Provide the [x, y] coordinate of the cell's center where the given text is located.  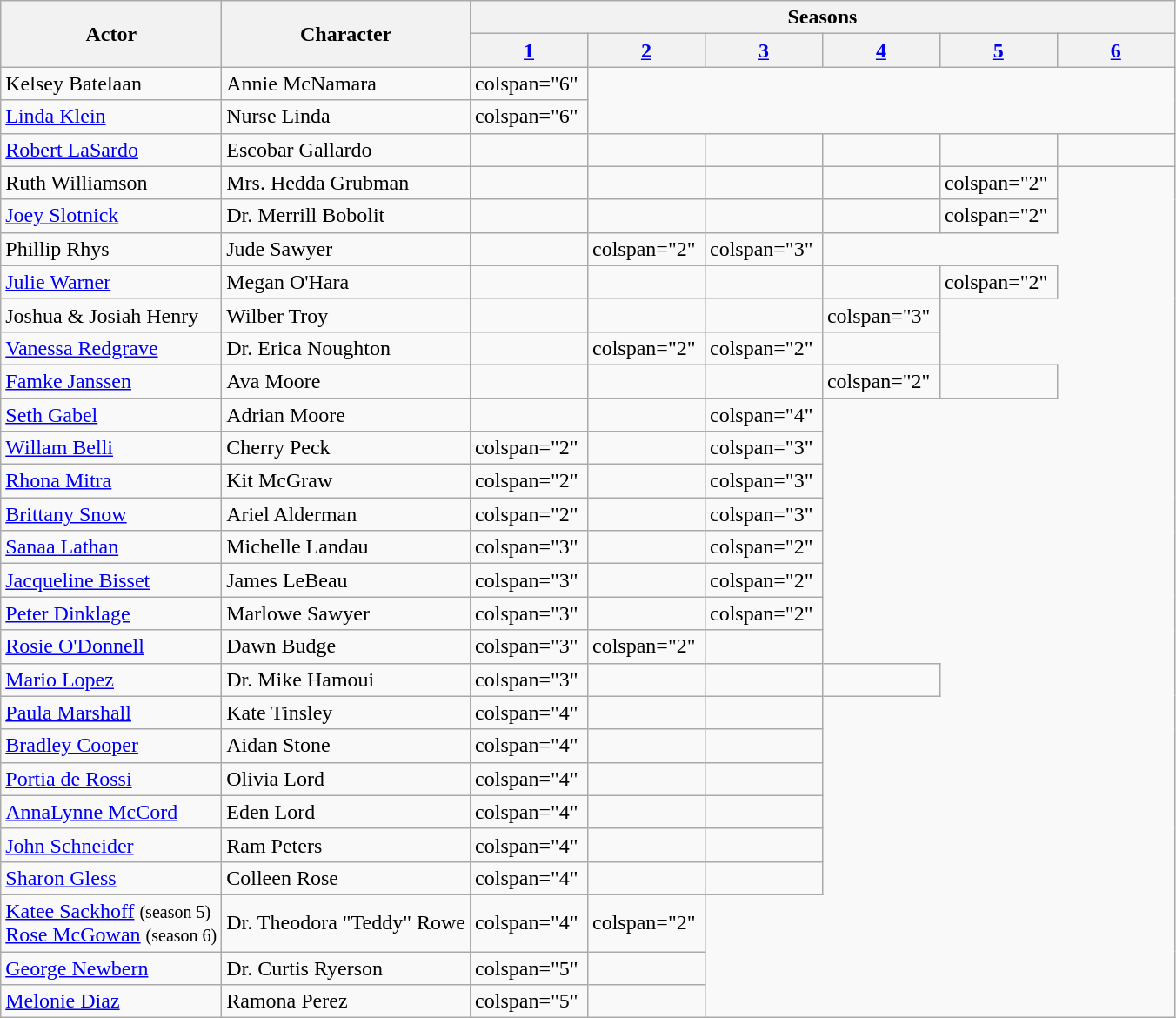
Megan O'Hara [346, 282]
6 [1115, 50]
1 [529, 50]
Seth Gabel [111, 415]
Melonie Diaz [111, 1001]
Dr. Erica Noughton [346, 348]
Ruth Williamson [111, 183]
Olivia Lord [346, 779]
Phillip Rhys [111, 249]
Portia de Rossi [111, 779]
Ava Moore [346, 381]
Bradley Cooper [111, 746]
Ram Peters [346, 845]
Seasons [823, 17]
Dr. Curtis Ryerson [346, 968]
Annie McNamara [346, 84]
Aidan Stone [346, 746]
Dr. Merrill Bobolit [346, 216]
Dawn Budge [346, 646]
Character [346, 34]
George Newbern [111, 968]
Peter Dinklage [111, 613]
James LeBeau [346, 580]
Sharon Gless [111, 878]
Linda Klein [111, 117]
Colleen Rose [346, 878]
Dr. Mike Hamoui [346, 680]
Rosie O'Donnell [111, 646]
Jacqueline Bisset [111, 580]
Joey Slotnick [111, 216]
Kit McGraw [346, 481]
Kelsey Batelaan [111, 84]
Kate Tinsley [346, 713]
Brittany Snow [111, 514]
Ramona Perez [346, 1001]
Vanessa Redgrave [111, 348]
John Schneider [111, 845]
Actor [111, 34]
Ariel Alderman [346, 514]
Julie Warner [111, 282]
Wilber Troy [346, 315]
Escobar Gallardo [346, 150]
Jude Sawyer [346, 249]
Dr. Theodora "Teddy" Rowe [346, 922]
Paula Marshall [111, 713]
Joshua & Josiah Henry [111, 315]
3 [764, 50]
Cherry Peck [346, 448]
Adrian Moore [346, 415]
Mrs. Hedda Grubman [346, 183]
Mario Lopez [111, 680]
Robert LaSardo [111, 150]
Eden Lord [346, 812]
Willam Belli [111, 448]
AnnaLynne McCord [111, 812]
Nurse Linda [346, 117]
Rhona Mitra [111, 481]
5 [999, 50]
Katee Sackhoff (season 5) Rose McGowan (season 6) [111, 922]
Sanaa Lathan [111, 547]
4 [880, 50]
Famke Janssen [111, 381]
Marlowe Sawyer [346, 613]
Michelle Landau [346, 547]
2 [647, 50]
